Provide the [X, Y] coordinate of the cell's center where the given text is located.  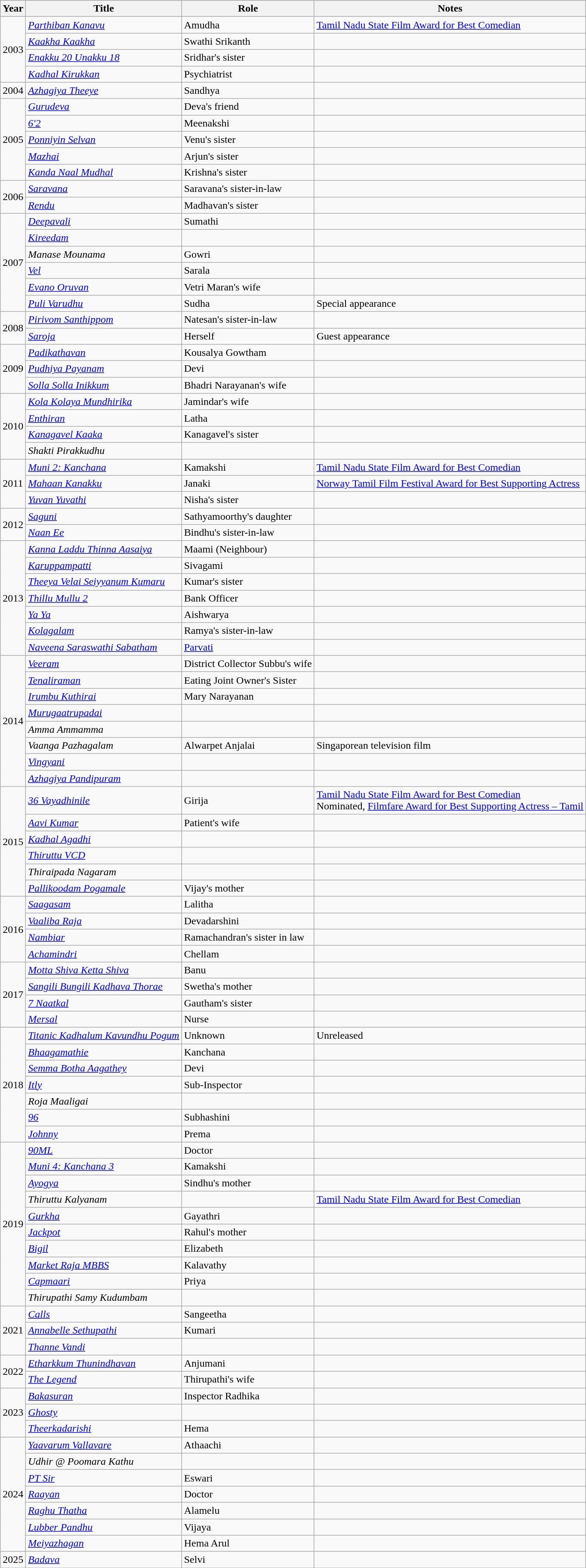
Achamindri [104, 954]
Ya Ya [104, 614]
Bindhu's sister-in-law [248, 533]
Manase Mounama [104, 254]
Gurudeva [104, 107]
Naveena Saraswathi Sabatham [104, 647]
Raghu Thatha [104, 1510]
Vetri Maran's wife [248, 287]
Unknown [248, 1036]
Mazhai [104, 156]
2006 [13, 197]
Mahaan Kanakku [104, 484]
Eating Joint Owner's Sister [248, 680]
6'2 [104, 123]
2021 [13, 1330]
Year [13, 9]
Ayogya [104, 1183]
Saravana's sister-in-law [248, 188]
Deva's friend [248, 107]
Mary Narayanan [248, 696]
Bigil [104, 1248]
Kumari [248, 1330]
Semma Botha Aagathey [104, 1068]
Puli Varudhu [104, 303]
Thiruttu VCD [104, 855]
Nurse [248, 1019]
Hema Arul [248, 1543]
Sarala [248, 271]
Ghosty [104, 1412]
Padikathavan [104, 352]
Alamelu [248, 1510]
Jackpot [104, 1232]
96 [104, 1117]
Kola Kolaya Mundhirika [104, 401]
Lubber Pandhu [104, 1527]
Amma Ammamma [104, 729]
2018 [13, 1085]
2007 [13, 262]
Vel [104, 271]
Calls [104, 1314]
2004 [13, 90]
Saravana [104, 188]
2014 [13, 721]
Roja Maaligai [104, 1101]
Sub-Inspector [248, 1085]
Kaakha Kaakha [104, 41]
Vaanga Pazhagalam [104, 746]
2019 [13, 1224]
Motta Shiva Ketta Shiva [104, 970]
Thirupathi Samy Kudumbam [104, 1298]
Elizabeth [248, 1248]
Eswari [248, 1478]
Deepavali [104, 222]
7 Naatkal [104, 1003]
Vijaya [248, 1527]
Herself [248, 336]
Pallikoodam Pogamale [104, 888]
Kanagavel Kaaka [104, 434]
Muni 4: Kanchana 3 [104, 1167]
Parthiban Kanavu [104, 25]
Thiruttu Kalyanam [104, 1199]
Parvati [248, 647]
Kanagavel's sister [248, 434]
Hema [248, 1429]
Priya [248, 1281]
Tenaliraman [104, 680]
Thiraipada Nagaram [104, 872]
Theeya Velai Seiyyanum Kumaru [104, 582]
Market Raja MBBS [104, 1265]
2015 [13, 842]
Subhashini [248, 1117]
36 Vayadhinile [104, 800]
Azhagiya Theeye [104, 90]
Krishna's sister [248, 172]
The Legend [104, 1380]
Alwarpet Anjalai [248, 746]
Pudhiya Payanam [104, 369]
Enthiran [104, 418]
Psychiatrist [248, 74]
Azhagiya Pandipuram [104, 778]
Mersal [104, 1019]
Vaaliba Raja [104, 921]
2013 [13, 598]
Thillu Mullu 2 [104, 598]
Vingyani [104, 762]
Aishwarya [248, 614]
Titanic Kadhalum Kavundhu Pogum [104, 1036]
Thanne Vandi [104, 1347]
Rendu [104, 205]
Girija [248, 800]
Nisha's sister [248, 500]
2011 [13, 483]
Thirupathi's wife [248, 1380]
Sudha [248, 303]
Murugaatrupadai [104, 713]
Janaki [248, 484]
Sathyamoorthy's daughter [248, 516]
Sangeetha [248, 1314]
Chellam [248, 954]
Selvi [248, 1560]
Bhaagamathie [104, 1052]
Lalitha [248, 904]
Gowri [248, 254]
Gayathri [248, 1216]
District Collector Subbu's wife [248, 664]
2012 [13, 525]
Kumar's sister [248, 582]
2008 [13, 328]
2010 [13, 426]
Theerkadarishi [104, 1429]
Kanda Naal Mudhal [104, 172]
2009 [13, 369]
Kalavathy [248, 1265]
Singaporean television film [450, 746]
Irumbu Kuthirai [104, 696]
Karuppampatti [104, 565]
Yuvan Yuvathi [104, 500]
Kadhal Agadhi [104, 839]
Meiyazhagan [104, 1543]
Venu's sister [248, 139]
Devadarshini [248, 921]
Norway Tamil Film Festival Award for Best Supporting Actress [450, 484]
Anjumani [248, 1363]
Gurkha [104, 1216]
Kousalya Gowtham [248, 352]
Vijay's mother [248, 888]
Athaachi [248, 1445]
Swathi Srikanth [248, 41]
Kanchana [248, 1052]
Sivagami [248, 565]
Johnny [104, 1134]
Etharkkum Thunindhavan [104, 1363]
Sridhar's sister [248, 58]
Maami (Neighbour) [248, 549]
Capmaari [104, 1281]
Gautham's sister [248, 1003]
90ML [104, 1150]
Sandhya [248, 90]
2025 [13, 1560]
Patient's wife [248, 823]
Role [248, 9]
2022 [13, 1371]
Guest appearance [450, 336]
Itly [104, 1085]
Solla Solla Inikkum [104, 385]
Saguni [104, 516]
Arjun's sister [248, 156]
2016 [13, 929]
Madhavan's sister [248, 205]
Badava [104, 1560]
Saroja [104, 336]
Naan Ee [104, 533]
Special appearance [450, 303]
Title [104, 9]
Pirivom Santhippom [104, 320]
Enakku 20 Unakku 18 [104, 58]
PT Sir [104, 1478]
Banu [248, 970]
Annabelle Sethupathi [104, 1330]
2024 [13, 1494]
Kanna Laddu Thinna Aasaiya [104, 549]
Bank Officer [248, 598]
Shakti Pirakkudhu [104, 451]
Udhir @ Poomara Kathu [104, 1461]
Yaavarum Vallavare [104, 1445]
Raayan [104, 1494]
Nambiar [104, 937]
Kadhal Kirukkan [104, 74]
Aavi Kumar [104, 823]
Tamil Nadu State Film Award for Best ComedianNominated, Filmfare Award for Best Supporting Actress – Tamil [450, 800]
Saagasam [104, 904]
Prema [248, 1134]
Notes [450, 9]
Inspector Radhika [248, 1396]
Rahul's mother [248, 1232]
Evano Oruvan [104, 287]
Jamindar's wife [248, 401]
Kolagalam [104, 631]
Bhadri Narayanan's wife [248, 385]
2017 [13, 994]
Bakasuran [104, 1396]
Ramachandran's sister in law [248, 937]
Sindhu's mother [248, 1183]
Kireedam [104, 238]
2003 [13, 49]
Swetha's mother [248, 986]
Unreleased [450, 1036]
Muni 2: Kanchana [104, 467]
2005 [13, 139]
Meenakshi [248, 123]
Amudha [248, 25]
Ponniyin Selvan [104, 139]
Sumathi [248, 222]
Natesan's sister-in-law [248, 320]
Sangili Bungili Kadhava Thorae [104, 986]
Latha [248, 418]
Veeram [104, 664]
2023 [13, 1412]
Ramya's sister-in-law [248, 631]
